Capture the cell that displays the provided text and extract its [X, Y] central coordinate. 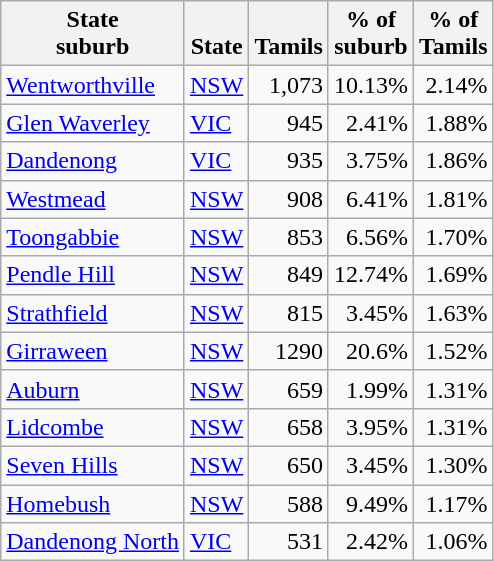
Seven Hills [93, 465]
588 [289, 503]
% ofTamils [453, 34]
Lidcombe [93, 427]
849 [289, 275]
1.70% [453, 237]
Westmead [93, 199]
State [216, 34]
Strathfield [93, 313]
Tamils [289, 34]
Girraween [93, 351]
9.49% [370, 503]
945 [289, 123]
Auburn [93, 389]
935 [289, 161]
1.86% [453, 161]
1.06% [453, 542]
% ofsuburb [370, 34]
6.41% [370, 199]
Glen Waverley [93, 123]
815 [289, 313]
Dandenong North [93, 542]
2.42% [370, 542]
20.6% [370, 351]
Dandenong [93, 161]
659 [289, 389]
908 [289, 199]
3.75% [370, 161]
1.99% [370, 389]
1.88% [453, 123]
12.74% [370, 275]
2.41% [370, 123]
Statesuburb [93, 34]
1.63% [453, 313]
1290 [289, 351]
6.56% [370, 237]
Wentworthville [93, 85]
10.13% [370, 85]
Homebush [93, 503]
2.14% [453, 85]
Toongabbie [93, 237]
1.69% [453, 275]
853 [289, 237]
1,073 [289, 85]
1.30% [453, 465]
1.81% [453, 199]
Pendle Hill [93, 275]
650 [289, 465]
1.52% [453, 351]
531 [289, 542]
3.95% [370, 427]
658 [289, 427]
1.17% [453, 503]
